Detect which cell encompasses the target text, then output its [X, Y] center coordinate. 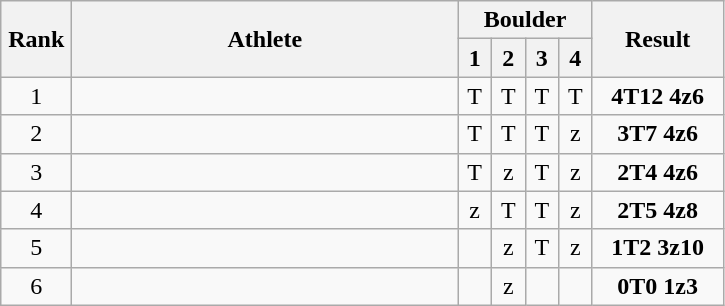
5 [36, 248]
6 [36, 286]
3T7 4z6 [658, 134]
4T12 4z6 [658, 96]
2T4 4z6 [658, 172]
1T2 3z10 [658, 248]
Athlete [265, 39]
0T0 1z3 [658, 286]
Rank [36, 39]
2T5 4z8 [658, 210]
Result [658, 39]
Boulder [525, 20]
